Capture the cell that displays the provided text and extract its [X, Y] central coordinate. 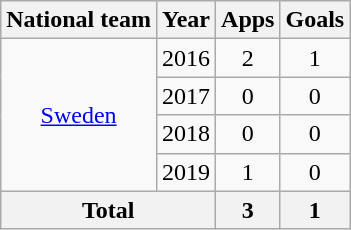
Year [186, 20]
2017 [186, 96]
Total [108, 210]
2019 [186, 172]
2 [248, 58]
Apps [248, 20]
National team [79, 20]
2018 [186, 134]
Sweden [79, 115]
3 [248, 210]
Goals [315, 20]
2016 [186, 58]
